Scan for the cell matching the given text and deliver its (x, y) coordinate at center. 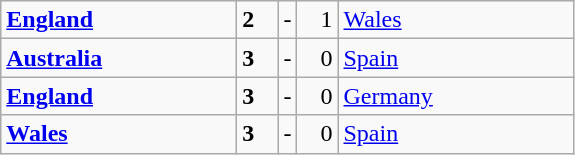
2 (258, 20)
Germany (456, 96)
1 (318, 20)
Australia (119, 58)
